Return the (x, y) coordinate for the center point of the cell that contains the specified text.  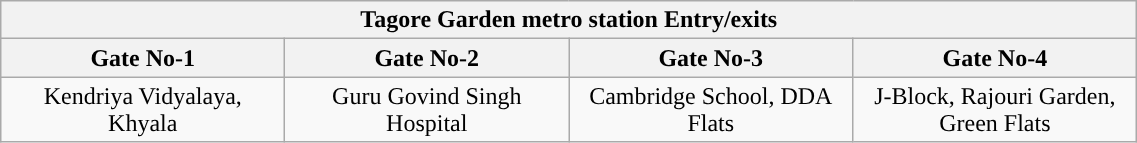
Kendriya Vidyalaya, Khyala (143, 110)
Gate No-2 (427, 58)
Gate No-4 (995, 58)
Gate No-3 (711, 58)
Tagore Garden metro station Entry/exits (569, 20)
Guru Govind Singh Hospital (427, 110)
Gate No-1 (143, 58)
J-Block, Rajouri Garden, Green Flats (995, 110)
Cambridge School, DDA Flats (711, 110)
